Detect which cell encompasses the target text, then output its (X, Y) center coordinate. 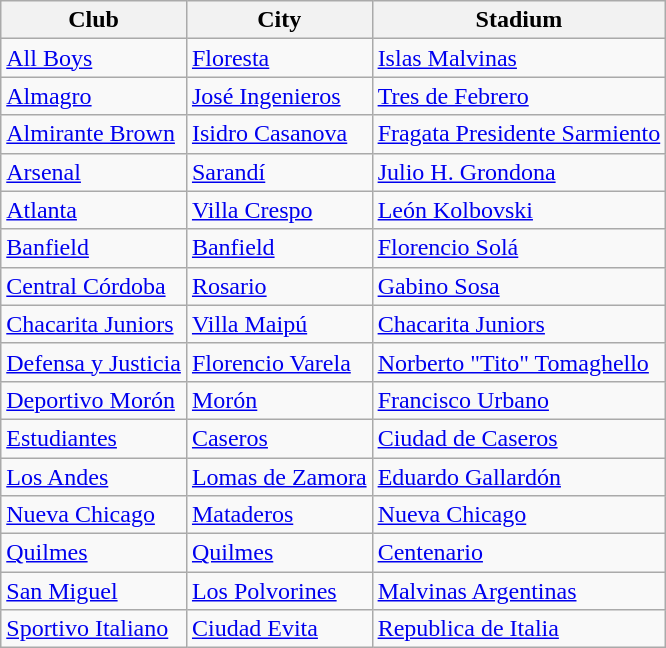
Republica de Italia (519, 629)
Mataderos (279, 515)
Villa Crespo (279, 210)
Malvinas Argentinas (519, 591)
Gabino Sosa (519, 286)
Florencio Varela (279, 362)
Sarandí (279, 172)
Los Andes (94, 477)
Almagro (94, 96)
León Kolbovski (519, 210)
Tres de Febrero (519, 96)
Fragata Presidente Sarmiento (519, 134)
Eduardo Gallardón (519, 477)
Central Córdoba (94, 286)
Los Polvorines (279, 591)
Caseros (279, 438)
Deportivo Morón (94, 400)
Atlanta (94, 210)
José Ingenieros (279, 96)
Rosario (279, 286)
Arsenal (94, 172)
Ciudad de Caseros (519, 438)
Centenario (519, 553)
Norberto "Tito" Tomaghello (519, 362)
Julio H. Grondona (519, 172)
Islas Malvinas (519, 58)
Floresta (279, 58)
Estudiantes (94, 438)
Villa Maipú (279, 324)
Club (94, 20)
Almirante Brown (94, 134)
Sportivo Italiano (94, 629)
Francisco Urbano (519, 400)
Defensa y Justicia (94, 362)
Isidro Casanova (279, 134)
Florencio Solá (519, 248)
Morón (279, 400)
San Miguel (94, 591)
Lomas de Zamora (279, 477)
City (279, 20)
All Boys (94, 58)
Stadium (519, 20)
Ciudad Evita (279, 629)
